Pinpoint the cell where the given text exists, returning its [X, Y] midpoint coordinate. 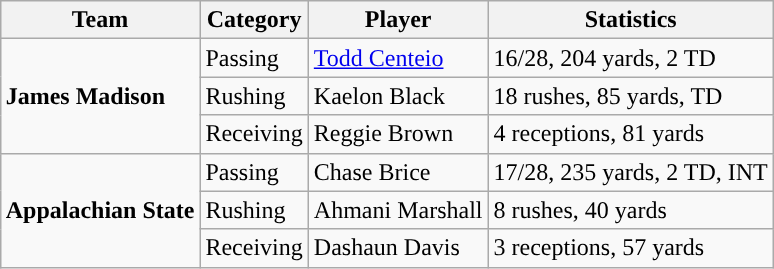
3 receptions, 57 yards [630, 248]
Category [254, 20]
8 rushes, 40 yards [630, 210]
Ahmani Marshall [398, 210]
Statistics [630, 20]
Chase Brice [398, 172]
4 receptions, 81 yards [630, 134]
Player [398, 20]
18 rushes, 85 yards, TD [630, 96]
Reggie Brown [398, 134]
16/28, 204 yards, 2 TD [630, 58]
Todd Centeio [398, 58]
Appalachian State [100, 210]
Kaelon Black [398, 96]
17/28, 235 yards, 2 TD, INT [630, 172]
Dashaun Davis [398, 248]
James Madison [100, 96]
Team [100, 20]
